Pinpoint the cell where the given text exists, returning its (X, Y) midpoint coordinate. 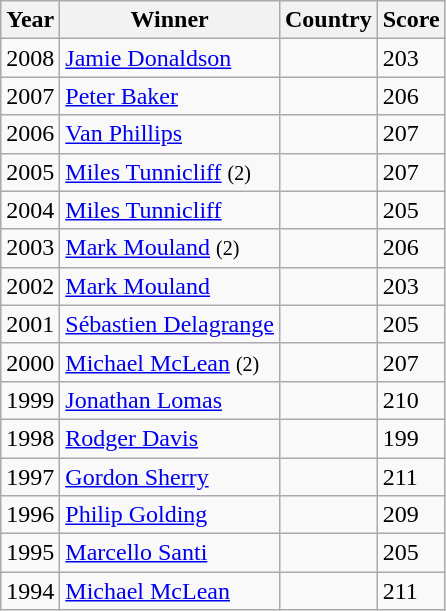
Mark Mouland (170, 286)
Score (411, 20)
2002 (30, 286)
Michael McLean (170, 591)
2001 (30, 324)
Mark Mouland (2) (170, 248)
Peter Baker (170, 96)
199 (411, 438)
1998 (30, 438)
Jonathan Lomas (170, 400)
Winner (170, 20)
Gordon Sherry (170, 477)
Jamie Donaldson (170, 58)
Miles Tunnicliff (2) (170, 172)
209 (411, 515)
Marcello Santi (170, 553)
2006 (30, 134)
Rodger Davis (170, 438)
Year (30, 20)
Michael McLean (2) (170, 362)
2008 (30, 58)
2000 (30, 362)
1999 (30, 400)
2007 (30, 96)
2004 (30, 210)
1995 (30, 553)
Miles Tunnicliff (170, 210)
Sébastien Delagrange (170, 324)
2003 (30, 248)
Country (328, 20)
2005 (30, 172)
Philip Golding (170, 515)
1997 (30, 477)
1996 (30, 515)
Van Phillips (170, 134)
1994 (30, 591)
210 (411, 400)
